Scan for the cell matching the given text and deliver its (x, y) coordinate at center. 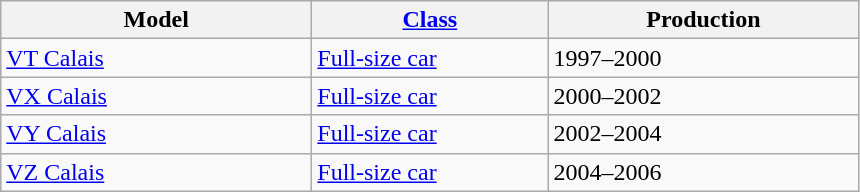
2004–2006 (704, 172)
Model (156, 20)
VX Calais (156, 96)
Class (430, 20)
1997–2000 (704, 58)
VT Calais (156, 58)
2000–2002 (704, 96)
2002–2004 (704, 134)
Production (704, 20)
VY Calais (156, 134)
VZ Calais (156, 172)
